Output the [x, y] coordinate of the center of the cell containing the given text.  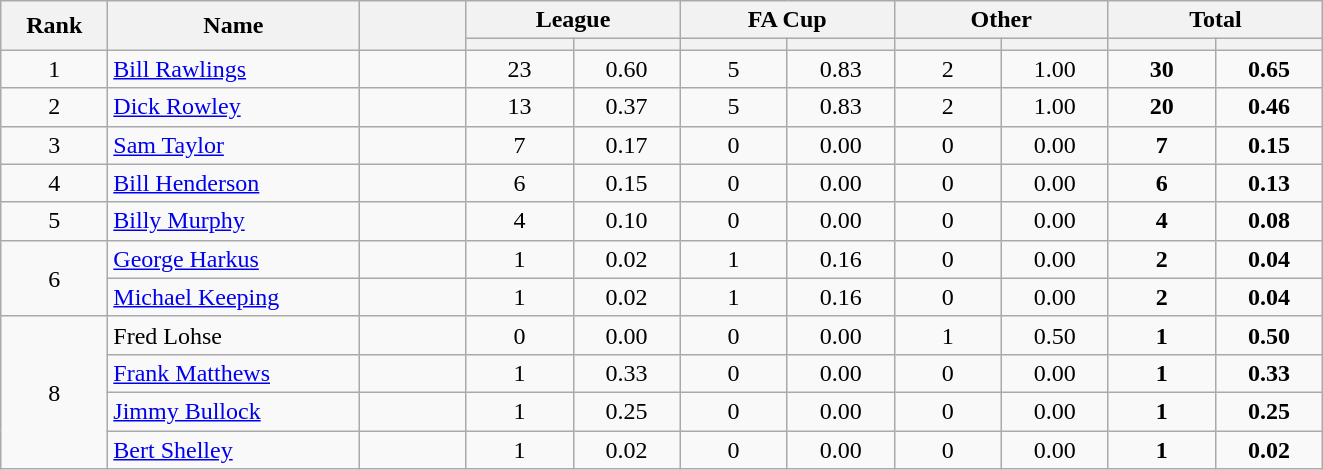
13 [520, 107]
3 [54, 145]
0.13 [1268, 183]
Other [1001, 20]
0.65 [1268, 69]
30 [1162, 69]
George Harkus [234, 259]
Fred Lohse [234, 335]
Jimmy Bullock [234, 411]
23 [520, 69]
League [573, 20]
0.17 [626, 145]
0.37 [626, 107]
20 [1162, 107]
Michael Keeping [234, 297]
FA Cup [787, 20]
Billy Murphy [234, 221]
Frank Matthews [234, 373]
0.10 [626, 221]
Name [234, 26]
Total [1215, 20]
8 [54, 392]
Rank [54, 26]
Sam Taylor [234, 145]
0.46 [1268, 107]
0.60 [626, 69]
Bill Henderson [234, 183]
Bill Rawlings [234, 69]
Bert Shelley [234, 449]
Dick Rowley [234, 107]
0.08 [1268, 221]
